Locate the cell with the specified text and output its (X, Y) center coordinate. 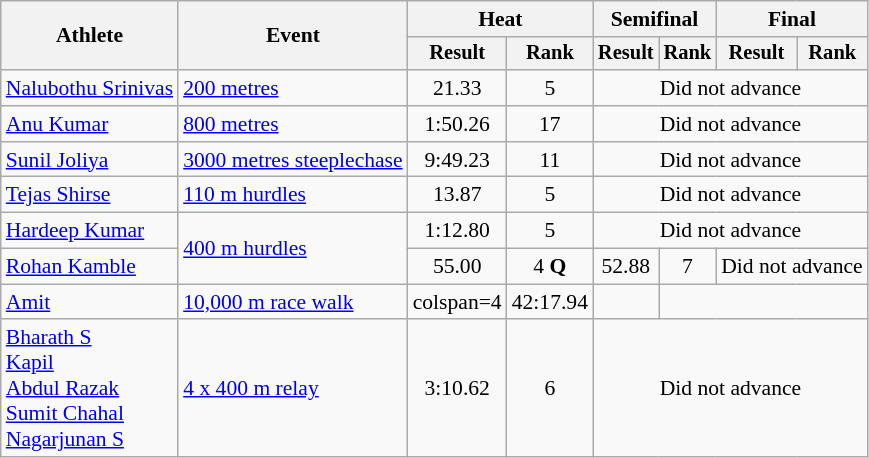
Semifinal (654, 19)
Heat (500, 19)
17 (550, 124)
7 (688, 267)
Tejas Shirse (90, 195)
1:50.26 (458, 124)
11 (550, 160)
Hardeep Kumar (90, 231)
13.87 (458, 195)
Event (293, 36)
4 Q (550, 267)
42:17.94 (550, 302)
3000 metres steeplechase (293, 160)
52.88 (626, 267)
Final (792, 19)
110 m hurdles (293, 195)
400 m hurdles (293, 248)
Anu Kumar (90, 124)
200 metres (293, 88)
Rohan Kamble (90, 267)
Bharath SKapilAbdul RazakSumit ChahalNagarjunan S (90, 389)
6 (550, 389)
colspan=4 (458, 302)
4 x 400 m relay (293, 389)
Athlete (90, 36)
Amit (90, 302)
Nalubothu Srinivas (90, 88)
9:49.23 (458, 160)
Sunil Joliya (90, 160)
800 metres (293, 124)
3:10.62 (458, 389)
10,000 m race walk (293, 302)
1:12.80 (458, 231)
21.33 (458, 88)
55.00 (458, 267)
